Extract the [x, y] coordinate from the center of the cell holding the provided text.  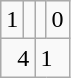
0 [58, 20]
4 [18, 58]
